Identify which cell holds the provided text, then report its [x, y] central coordinate. 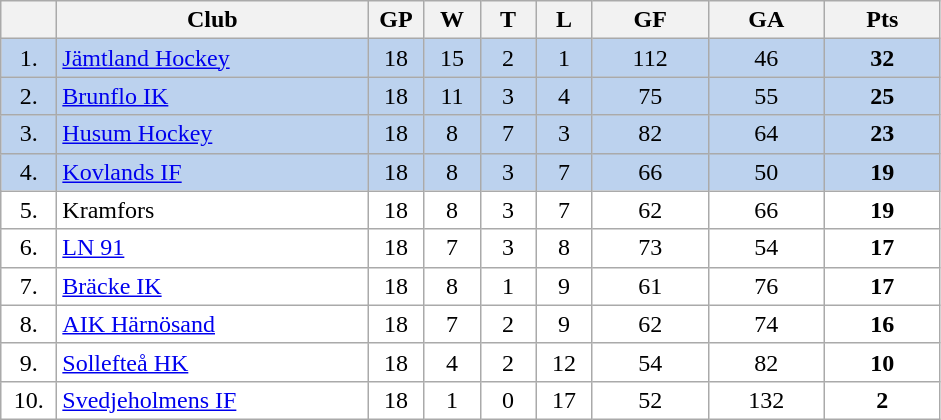
73 [650, 248]
W [452, 20]
11 [452, 96]
Jämtland Hockey [212, 58]
8. [29, 324]
61 [650, 286]
64 [766, 134]
9. [29, 362]
LN 91 [212, 248]
Husum Hockey [212, 134]
AIK Härnösand [212, 324]
112 [650, 58]
Kramfors [212, 210]
10. [29, 400]
4. [29, 172]
6. [29, 248]
5. [29, 210]
Club [212, 20]
Bräcke IK [212, 286]
10 [882, 362]
Brunflo IK [212, 96]
75 [650, 96]
GA [766, 20]
74 [766, 324]
23 [882, 134]
0 [508, 400]
46 [766, 58]
T [508, 20]
50 [766, 172]
76 [766, 286]
Pts [882, 20]
12 [564, 362]
L [564, 20]
2. [29, 96]
3. [29, 134]
16 [882, 324]
32 [882, 58]
GF [650, 20]
55 [766, 96]
Kovlands IF [212, 172]
15 [452, 58]
25 [882, 96]
52 [650, 400]
Sollefteå HK [212, 362]
Svedjeholmens IF [212, 400]
132 [766, 400]
1. [29, 58]
7. [29, 286]
GP [396, 20]
